Search for the cell housing the specified text and yield its [X, Y] center coordinate. 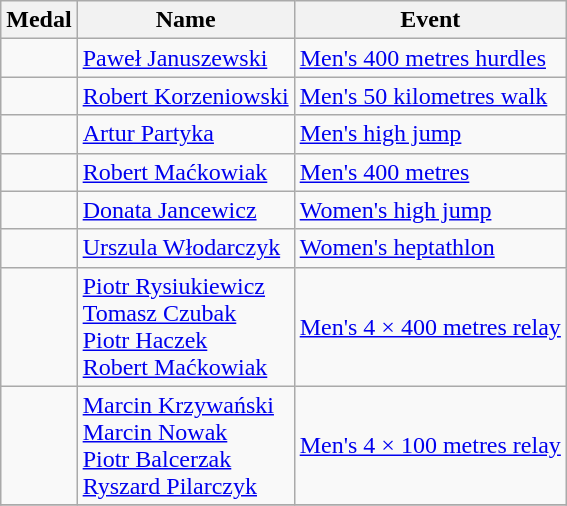
Men's 4 × 400 metres relay [430, 326]
Men's 400 metres hurdles [430, 58]
Paweł Januszewski [186, 58]
Marcin KrzywańskiMarcin NowakPiotr BalcerzakRyszard Pilarczyk [186, 446]
Men's 50 kilometres walk [430, 96]
Artur Partyka [186, 134]
Urszula Włodarczyk [186, 248]
Robert Korzeniowski [186, 96]
Name [186, 20]
Women's high jump [430, 210]
Women's heptathlon [430, 248]
Men's 400 metres [430, 172]
Piotr RysiukiewiczTomasz CzubakPiotr HaczekRobert Maćkowiak [186, 326]
Men's high jump [430, 134]
Event [430, 20]
Donata Jancewicz [186, 210]
Robert Maćkowiak [186, 172]
Men's 4 × 100 metres relay [430, 446]
Medal [39, 20]
